Extract the (X, Y) coordinate from the center of the cell holding the provided text.  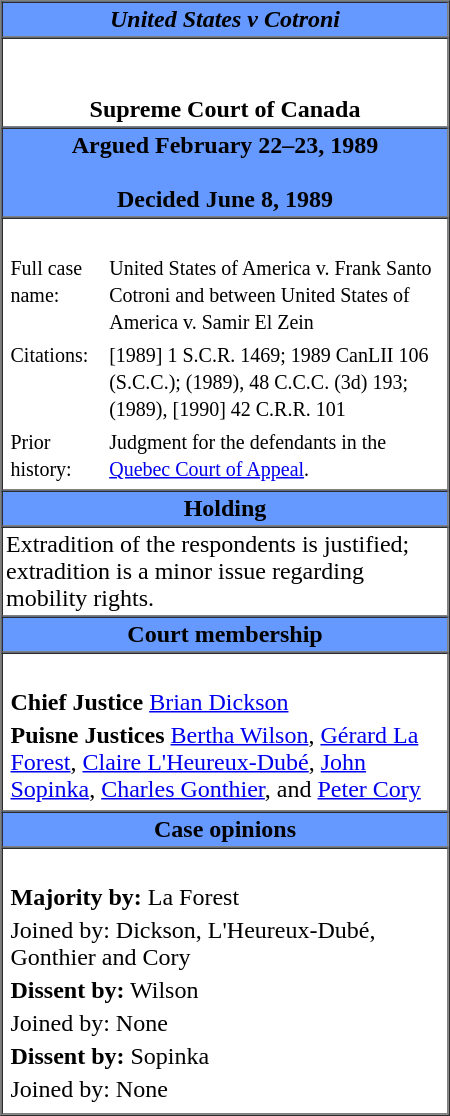
Chief Justice Brian Dickson (225, 702)
Dissent by: Sopinka (225, 1056)
Case opinions (226, 830)
Joined by: Dickson, L'Heureux-Dubé, Gonthier and Cory (225, 944)
Majority by: La Forest (225, 897)
Argued February 22–23, 1989Decided June 8, 1989 (226, 173)
Majority by: La Forest Joined by: Dickson, L'Heureux-Dubé, Gonthier and Cory Dissent by: Wilson Joined by: None Dissent by: Sopinka Joined by: None (226, 982)
Puisne Justices Bertha Wilson, Gérard La Forest, Claire L'Heureux-Dubé, John Sopinka, Charles Gonthier, and Peter Cory (225, 762)
Citations: (57, 381)
Holding (226, 508)
[1989] 1 S.C.R. 1469; 1989 CanLII 106 (S.C.C.); (1989), 48 C.C.C. (3d) 193; (1989), [1990] 42 C.R.R. 101 (274, 381)
Prior history: (57, 454)
Supreme Court of Canada (226, 83)
United States v Cotroni (226, 20)
Full case name: (57, 294)
Judgment for the defendants in the Quebec Court of Appeal. (274, 454)
Chief Justice Brian Dickson Puisne Justices Bertha Wilson, Gérard La Forest, Claire L'Heureux-Dubé, John Sopinka, Charles Gonthier, and Peter Cory (226, 732)
Court membership (226, 634)
United States of America v. Frank Santo Cotroni and between United States of America v. Samir El Zein (274, 294)
Extradition of the respondents is justified; extradition is a minor issue regarding mobility rights. (226, 571)
Dissent by: Wilson (225, 990)
